Provide the [X, Y] coordinate of the cell's center where the given text is located.  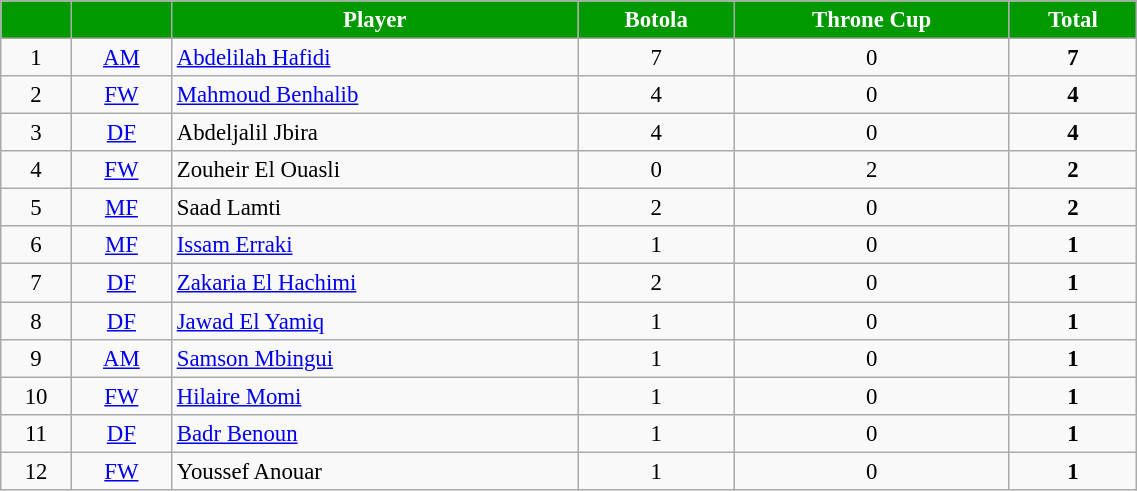
5 [36, 208]
6 [36, 245]
10 [36, 396]
Badr Benoun [374, 433]
Total [1073, 20]
12 [36, 471]
Player [374, 20]
Zakaria El Hachimi [374, 283]
Hilaire Momi [374, 396]
8 [36, 321]
Youssef Anouar [374, 471]
Botola [656, 20]
Throne Cup [872, 20]
Issam Erraki [374, 245]
Saad Lamti [374, 208]
11 [36, 433]
Mahmoud Benhalib [374, 95]
Abdelilah Hafidi [374, 58]
Jawad El Yamiq [374, 321]
Abdeljalil Jbira [374, 133]
3 [36, 133]
9 [36, 358]
Samson Mbingui [374, 358]
Zouheir El Ouasli [374, 170]
